Return (x, y) of the center of cell containing provided text 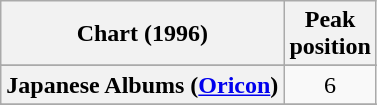
Peakposition (330, 34)
6 (330, 85)
Japanese Albums (Oricon) (142, 85)
Chart (1996) (142, 34)
